Find where the given text appears and provide that cell's center as [x, y] coordinate. 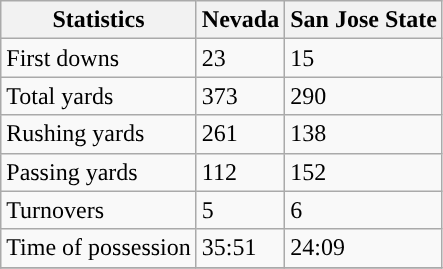
23 [240, 58]
Passing yards [99, 172]
15 [364, 58]
290 [364, 96]
Turnovers [99, 210]
Time of possession [99, 248]
261 [240, 134]
373 [240, 96]
152 [364, 172]
35:51 [240, 248]
112 [240, 172]
Statistics [99, 20]
Rushing yards [99, 134]
First downs [99, 58]
Total yards [99, 96]
5 [240, 210]
6 [364, 210]
Nevada [240, 20]
138 [364, 134]
24:09 [364, 248]
San Jose State [364, 20]
